Provide the (X, Y) coordinate of the cell's center where the given text is located.  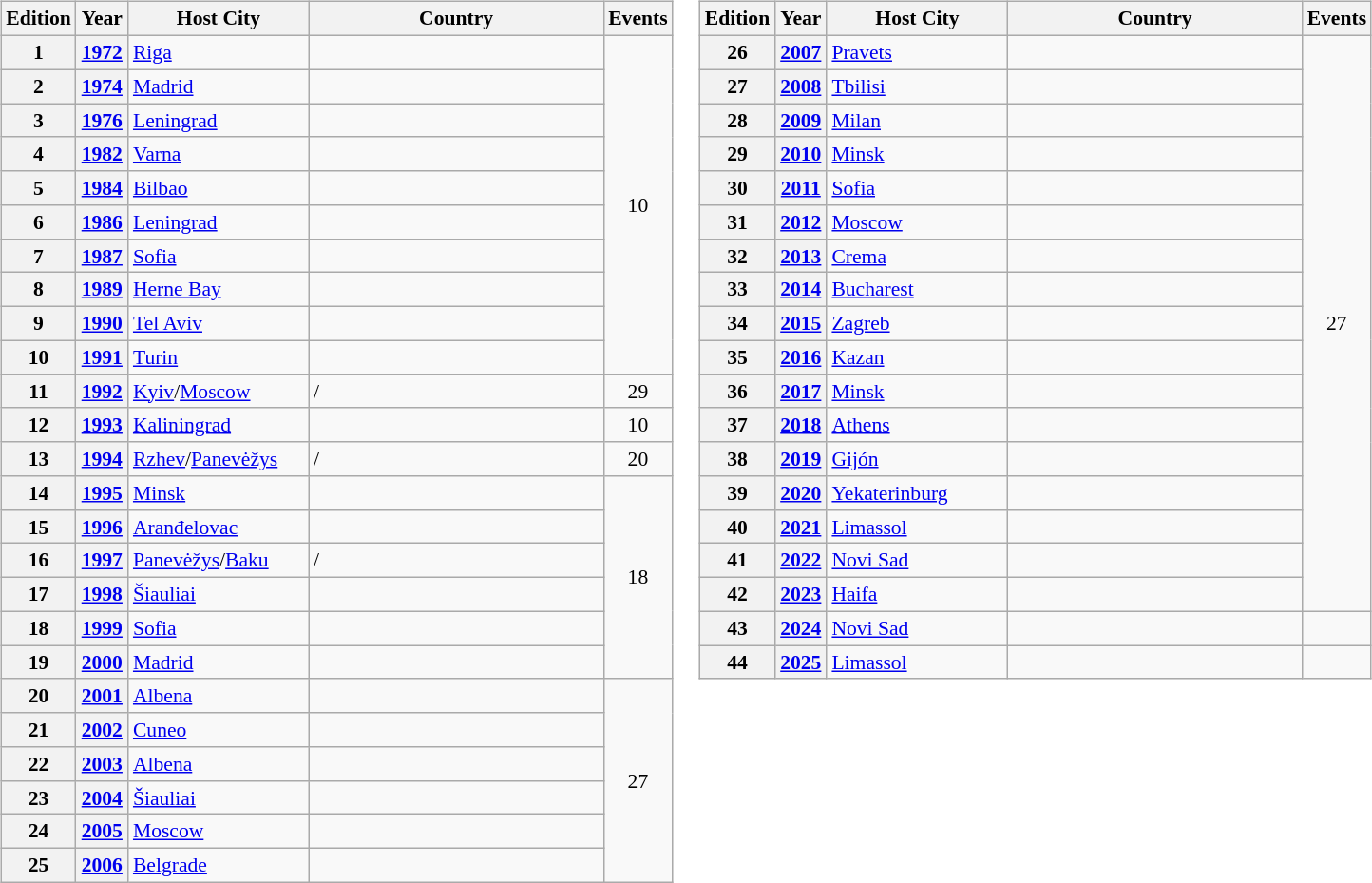
1 (38, 52)
2012 (800, 222)
2018 (800, 425)
1992 (103, 392)
12 (38, 425)
26 (737, 52)
Varna (219, 154)
Tbilisi (917, 86)
2004 (103, 797)
Turin (219, 357)
2025 (800, 662)
2011 (800, 188)
1987 (103, 256)
Gijón (917, 459)
Pravets (917, 52)
2003 (103, 764)
41 (737, 561)
1989 (103, 290)
13 (38, 459)
4 (38, 154)
Kazan (917, 357)
2014 (800, 290)
1972 (103, 52)
2020 (800, 493)
28 (737, 121)
17 (38, 594)
37 (737, 425)
Rzhev/Panevėžys (219, 459)
5 (38, 188)
2007 (800, 52)
24 (38, 832)
31 (737, 222)
2010 (800, 154)
Kaliningrad (219, 425)
14 (38, 493)
42 (737, 594)
22 (38, 764)
1994 (103, 459)
1991 (103, 357)
Milan (917, 121)
2 (38, 86)
43 (737, 628)
1974 (103, 86)
1982 (103, 154)
1976 (103, 121)
36 (737, 392)
21 (38, 730)
19 (38, 662)
6 (38, 222)
1986 (103, 222)
2008 (800, 86)
Bucharest (917, 290)
Belgrade (219, 865)
Tel Aviv (219, 323)
Athens (917, 425)
1995 (103, 493)
2022 (800, 561)
23 (38, 797)
38 (737, 459)
16 (38, 561)
35 (737, 357)
Zagreb (917, 323)
2024 (800, 628)
39 (737, 493)
40 (737, 527)
2006 (103, 865)
11 (38, 392)
1996 (103, 527)
9 (38, 323)
1984 (103, 188)
Riga (219, 52)
Yekaterinburg (917, 493)
2021 (800, 527)
Herne Bay (219, 290)
2023 (800, 594)
7 (38, 256)
2001 (103, 696)
1997 (103, 561)
44 (737, 662)
3 (38, 121)
2013 (800, 256)
Kyiv/Moscow (219, 392)
2002 (103, 730)
32 (737, 256)
Crema (917, 256)
2019 (800, 459)
1990 (103, 323)
Panevėžys/Baku (219, 561)
1999 (103, 628)
2017 (800, 392)
Haifa (917, 594)
2005 (103, 832)
Bilbao (219, 188)
1993 (103, 425)
1998 (103, 594)
Aranđelovac (219, 527)
8 (38, 290)
2015 (800, 323)
25 (38, 865)
30 (737, 188)
2016 (800, 357)
33 (737, 290)
2009 (800, 121)
Cuneo (219, 730)
2000 (103, 662)
34 (737, 323)
15 (38, 527)
